Find where the given text appears and provide that cell's center as (x, y) coordinate. 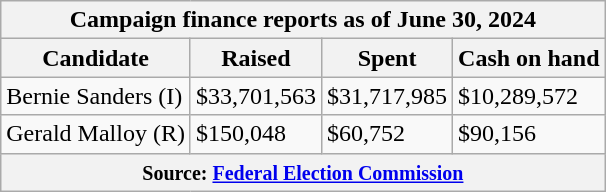
Cash on hand (529, 58)
$60,752 (386, 134)
$150,048 (256, 134)
Raised (256, 58)
Campaign finance reports as of June 30, 2024 (303, 20)
Candidate (96, 58)
Source: Federal Election Commission (303, 172)
Spent (386, 58)
$10,289,572 (529, 96)
Gerald Malloy (R) (96, 134)
$31,717,985 (386, 96)
Bernie Sanders (I) (96, 96)
$90,156 (529, 134)
$33,701,563 (256, 96)
